Find where the given text appears and provide that cell's center as (x, y) coordinate. 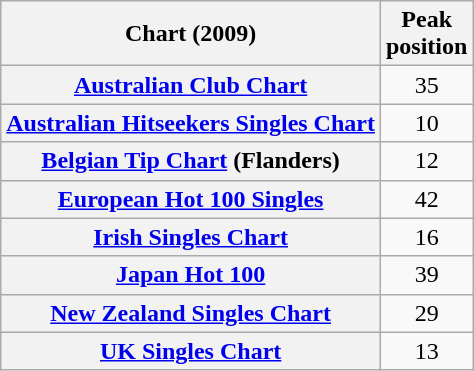
Chart (2009) (191, 34)
Peakposition (426, 34)
12 (426, 161)
39 (426, 275)
UK Singles Chart (191, 351)
16 (426, 237)
42 (426, 199)
European Hot 100 Singles (191, 199)
Japan Hot 100 (191, 275)
29 (426, 313)
Australian Club Chart (191, 85)
New Zealand Singles Chart (191, 313)
13 (426, 351)
Irish Singles Chart (191, 237)
Australian Hitseekers Singles Chart (191, 123)
10 (426, 123)
35 (426, 85)
Belgian Tip Chart (Flanders) (191, 161)
